Scan for the cell matching the given text and deliver its (X, Y) coordinate at center. 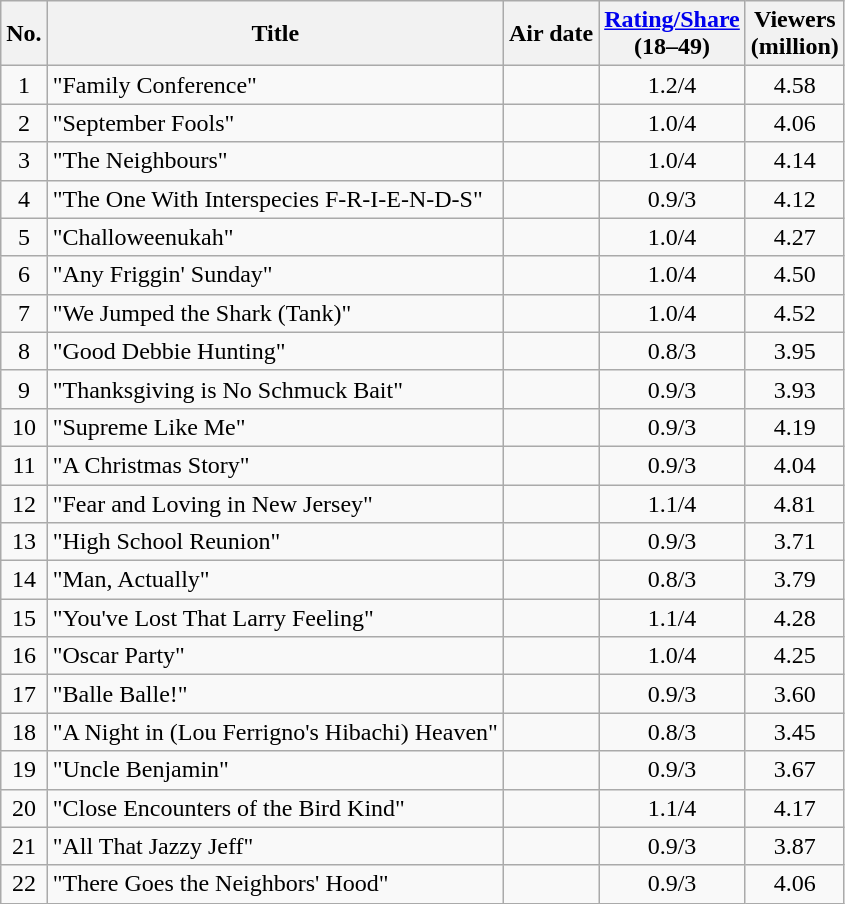
8 (24, 351)
4.28 (794, 618)
4.19 (794, 427)
3.71 (794, 542)
16 (24, 656)
6 (24, 275)
14 (24, 580)
9 (24, 389)
Air date (550, 34)
4.58 (794, 85)
3.45 (794, 732)
"There Goes the Neighbors' Hood" (275, 884)
"High School Reunion" (275, 542)
3 (24, 161)
"Close Encounters of the Bird Kind" (275, 808)
4 (24, 199)
1 (24, 85)
3.87 (794, 846)
"All That Jazzy Jeff" (275, 846)
"Challoweenukah" (275, 237)
5 (24, 237)
4.52 (794, 313)
21 (24, 846)
3.93 (794, 389)
"Uncle Benjamin" (275, 770)
10 (24, 427)
18 (24, 732)
13 (24, 542)
"A Christmas Story" (275, 465)
"Fear and Loving in New Jersey" (275, 503)
4.27 (794, 237)
4.81 (794, 503)
1.2/4 (672, 85)
"The One With Interspecies F-R-I-E-N-D-S" (275, 199)
"A Night in (Lou Ferrigno's Hibachi) Heaven" (275, 732)
Title (275, 34)
19 (24, 770)
12 (24, 503)
Rating/Share(18–49) (672, 34)
3.95 (794, 351)
"Man, Actually" (275, 580)
"Any Friggin' Sunday" (275, 275)
"September Fools" (275, 123)
4.25 (794, 656)
"You've Lost That Larry Feeling" (275, 618)
"Balle Balle!" (275, 694)
20 (24, 808)
17 (24, 694)
22 (24, 884)
3.60 (794, 694)
4.14 (794, 161)
3.79 (794, 580)
"Family Conference" (275, 85)
"Supreme Like Me" (275, 427)
"The Neighbours" (275, 161)
4.12 (794, 199)
3.67 (794, 770)
Viewers(million) (794, 34)
7 (24, 313)
2 (24, 123)
"Good Debbie Hunting" (275, 351)
4.17 (794, 808)
4.04 (794, 465)
"Thanksgiving is No Schmuck Bait" (275, 389)
"We Jumped the Shark (Tank)" (275, 313)
"Oscar Party" (275, 656)
No. (24, 34)
15 (24, 618)
4.50 (794, 275)
11 (24, 465)
